Pinpoint the cell where the given text exists, returning its (x, y) midpoint coordinate. 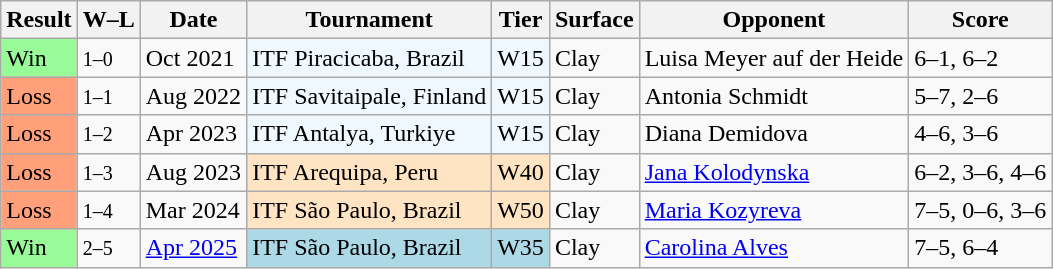
Surface (594, 20)
W–L (108, 20)
Mar 2024 (193, 210)
1–2 (108, 134)
Date (193, 20)
Luisa Meyer auf der Heide (774, 58)
5–7, 2–6 (980, 96)
7–5, 6–4 (980, 248)
W40 (521, 172)
4–6, 3–6 (980, 134)
2–5 (108, 248)
W35 (521, 248)
1–0 (108, 58)
Aug 2022 (193, 96)
Apr 2023 (193, 134)
1–4 (108, 210)
Opponent (774, 20)
Jana Kolodynska (774, 172)
Diana Demidova (774, 134)
Carolina Alves (774, 248)
6–1, 6–2 (980, 58)
ITF Savitaipale, Finland (370, 96)
Tier (521, 20)
ITF Piracicaba, Brazil (370, 58)
7–5, 0–6, 3–6 (980, 210)
Apr 2025 (193, 248)
Oct 2021 (193, 58)
Score (980, 20)
ITF Arequipa, Peru (370, 172)
ITF Antalya, Turkiye (370, 134)
Maria Kozyreva (774, 210)
Aug 2023 (193, 172)
Result (39, 20)
1–3 (108, 172)
W50 (521, 210)
1–1 (108, 96)
Antonia Schmidt (774, 96)
6–2, 3–6, 4–6 (980, 172)
Tournament (370, 20)
